Extract the [x, y] coordinate from the center of the cell holding the provided text.  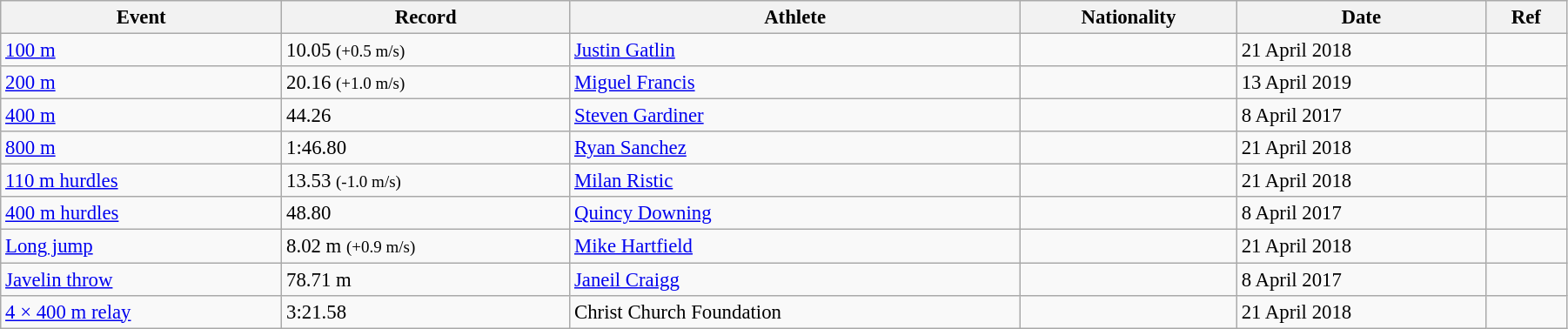
8.02 m (+0.9 m/s) [426, 246]
Milan Ristic [795, 181]
48.80 [426, 213]
3:21.58 [426, 312]
Miguel Francis [795, 83]
4 × 400 m relay [141, 312]
Quincy Downing [795, 213]
78.71 m [426, 279]
100 m [141, 50]
44.26 [426, 116]
Date [1361, 17]
Event [141, 17]
13.53 (-1.0 m/s) [426, 181]
Steven Gardiner [795, 116]
200 m [141, 83]
Mike Hartfield [795, 246]
Christ Church Foundation [795, 312]
Long jump [141, 246]
1:46.80 [426, 148]
Athlete [795, 17]
13 April 2019 [1361, 83]
Janeil Craigg [795, 279]
400 m hurdles [141, 213]
Ref [1526, 17]
Justin Gatlin [795, 50]
Javelin throw [141, 279]
Nationality [1128, 17]
400 m [141, 116]
800 m [141, 148]
20.16 (+1.0 m/s) [426, 83]
110 m hurdles [141, 181]
Ryan Sanchez [795, 148]
Record [426, 17]
10.05 (+0.5 m/s) [426, 50]
